Locate the cell with the specified text and output its [X, Y] center coordinate. 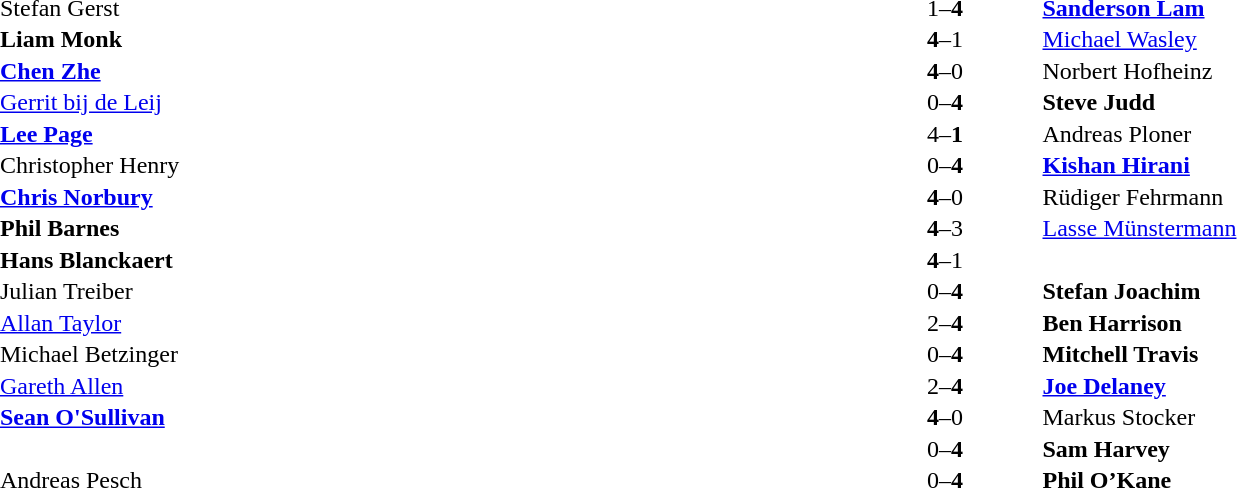
4–3 [944, 229]
